Output the (x, y) coordinate of the center of the cell containing the given text.  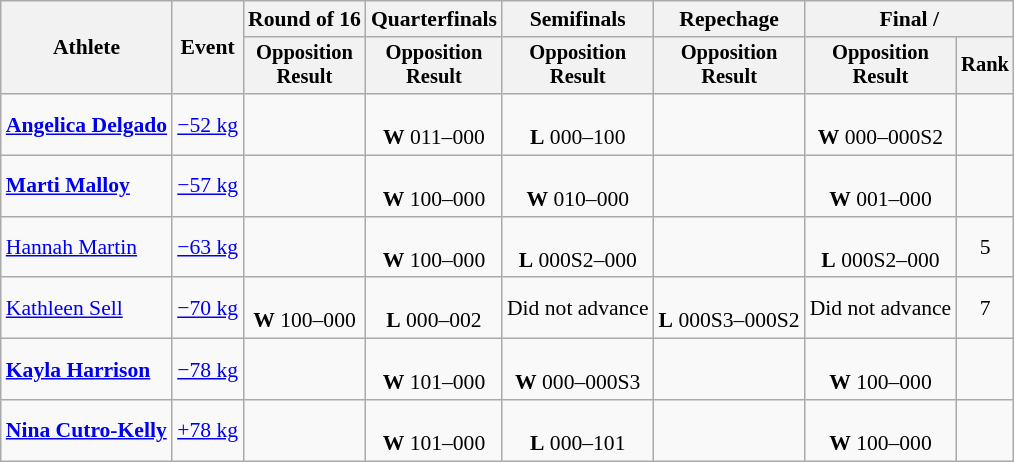
Hannah Martin (86, 248)
W 011–000 (434, 124)
Repechage (730, 19)
−52 kg (208, 124)
−78 kg (208, 370)
L 000–100 (578, 124)
W 000–000S2 (881, 124)
Kathleen Sell (86, 308)
Nina Cutro-Kelly (86, 430)
Angelica Delgado (86, 124)
Athlete (86, 48)
W 010–000 (578, 186)
Final / (910, 19)
−57 kg (208, 186)
L 000–101 (578, 430)
−70 kg (208, 308)
L 000–002 (434, 308)
−63 kg (208, 248)
Marti Malloy (86, 186)
+78 kg (208, 430)
7 (985, 308)
W 000–000S3 (578, 370)
Semifinals (578, 19)
L 000S3–000S2 (730, 308)
5 (985, 248)
Round of 16 (304, 19)
W 001–000 (881, 186)
Rank (985, 66)
Event (208, 48)
Quarterfinals (434, 19)
Kayla Harrison (86, 370)
